Detect which cell encompasses the target text, then output its [x, y] center coordinate. 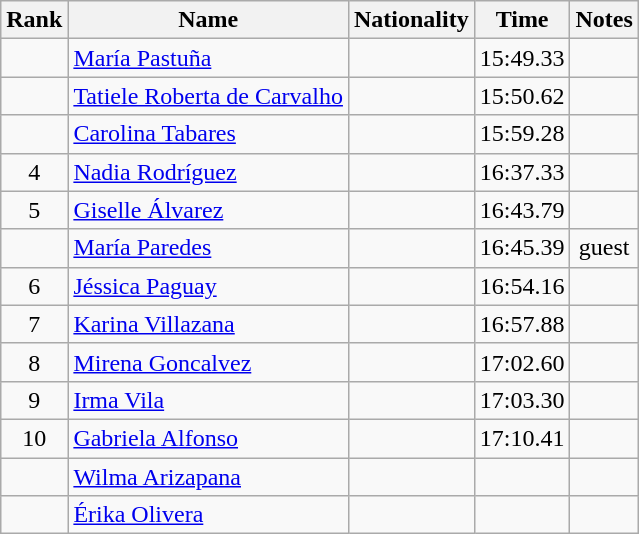
8 [34, 362]
16:43.79 [522, 210]
Irma Vila [208, 400]
16:54.16 [522, 286]
5 [34, 210]
6 [34, 286]
Time [522, 20]
Carolina Tabares [208, 134]
7 [34, 324]
9 [34, 400]
Notes [604, 20]
Karina Villazana [208, 324]
Gabriela Alfonso [208, 438]
15:59.28 [522, 134]
17:02.60 [522, 362]
Jéssica Paguay [208, 286]
4 [34, 172]
16:37.33 [522, 172]
Wilma Arizapana [208, 477]
Rank [34, 20]
Mirena Goncalvez [208, 362]
10 [34, 438]
guest [604, 248]
17:03.30 [522, 400]
Érika Olivera [208, 515]
16:57.88 [522, 324]
Tatiele Roberta de Carvalho [208, 96]
15:50.62 [522, 96]
17:10.41 [522, 438]
Giselle Álvarez [208, 210]
15:49.33 [522, 58]
María Pastuña [208, 58]
Nationality [411, 20]
María Paredes [208, 248]
16:45.39 [522, 248]
Nadia Rodríguez [208, 172]
Name [208, 20]
